From the cell containing the given text, extract its center point as (X, Y) coordinate. 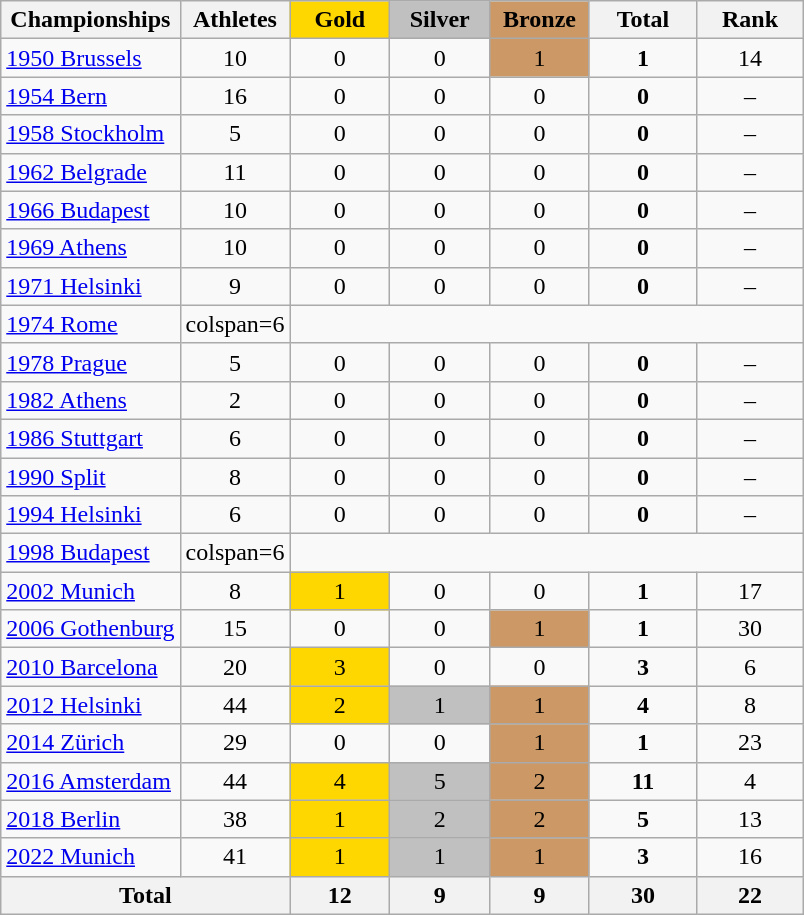
1954 Bern (90, 96)
2010 Barcelona (90, 667)
14 (750, 58)
41 (235, 857)
Rank (750, 20)
1986 Stuttgart (90, 438)
2014 Zürich (90, 743)
17 (750, 591)
1974 Rome (90, 324)
20 (235, 667)
1958 Stockholm (90, 134)
1994 Helsinki (90, 515)
38 (235, 819)
2022 Munich (90, 857)
1998 Budapest (90, 553)
Athletes (235, 20)
2016 Amsterdam (90, 781)
29 (235, 743)
1971 Helsinki (90, 286)
1978 Prague (90, 362)
2012 Helsinki (90, 705)
Bronze (540, 20)
1950 Brussels (90, 58)
13 (750, 819)
23 (750, 743)
22 (750, 895)
2018 Berlin (90, 819)
15 (235, 629)
1962 Belgrade (90, 172)
1969 Athens (90, 248)
12 (340, 895)
1990 Split (90, 477)
Championships (90, 20)
Gold (340, 20)
1982 Athens (90, 400)
2002 Munich (90, 591)
2006 Gothenburg (90, 629)
Silver (440, 20)
1966 Budapest (90, 210)
